Return the (x, y) coordinate for the center point of the cell that contains the specified text.  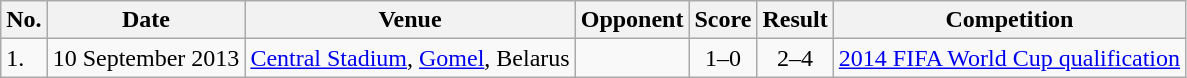
Competition (1009, 20)
Venue (410, 20)
1–0 (723, 58)
2–4 (795, 58)
2014 FIFA World Cup qualification (1009, 58)
No. (24, 20)
1. (24, 58)
Opponent (632, 20)
Central Stadium, Gomel, Belarus (410, 58)
Score (723, 20)
Result (795, 20)
10 September 2013 (146, 58)
Date (146, 20)
